Locate the cell with the specified text and output its (X, Y) center coordinate. 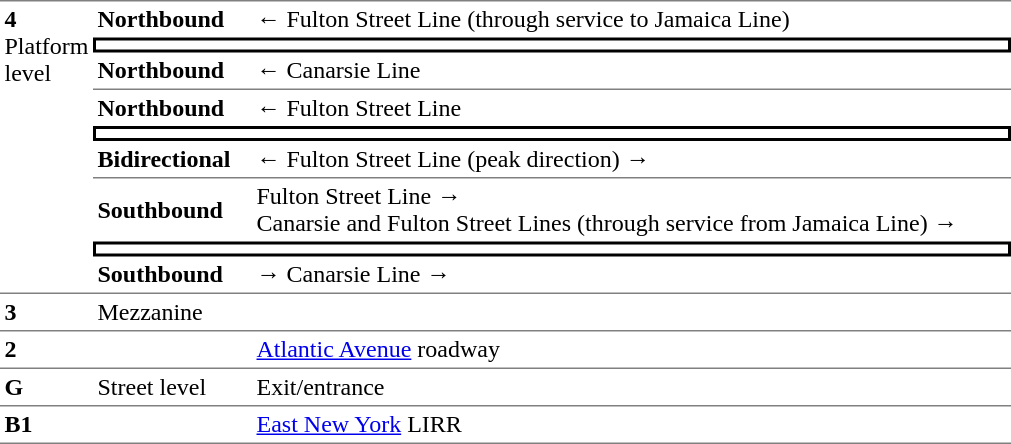
3 (46, 313)
East New York LIRR (632, 425)
→ Canarsie Line → (632, 275)
Bidirectional (172, 159)
2 (46, 351)
← Canarsie Line (632, 70)
Atlantic Avenue roadway (632, 351)
← Fulton Street Line (peak direction) → (632, 159)
Mezzanine (172, 313)
Exit/entrance (632, 388)
← Fulton Street Line (632, 107)
Fulton Street Line → Canarsie and Fulton Street Lines (through service from Jamaica Line) → (632, 209)
G (46, 388)
Street level (172, 388)
B1 (46, 425)
← Fulton Street Line (through service to Jamaica Line) (632, 19)
4Platform level (46, 147)
